Determine the (X, Y) coordinate at the center of the cell enclosing the given text.  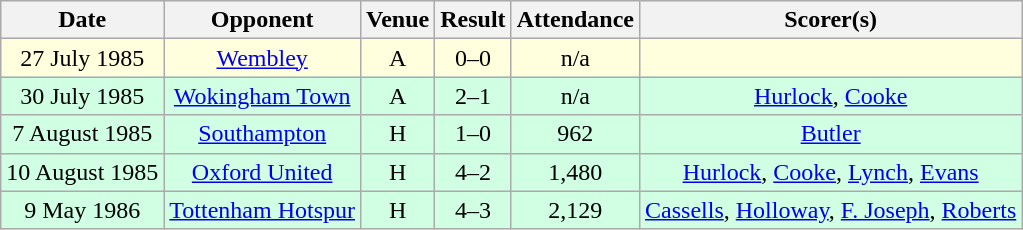
Oxford United (262, 172)
10 August 1985 (82, 172)
Hurlock, Cooke, Lynch, Evans (831, 172)
0–0 (473, 58)
2,129 (575, 210)
Opponent (262, 20)
4–2 (473, 172)
9 May 1986 (82, 210)
4–3 (473, 210)
Southampton (262, 134)
30 July 1985 (82, 96)
1–0 (473, 134)
2–1 (473, 96)
Wembley (262, 58)
Result (473, 20)
1,480 (575, 172)
Hurlock, Cooke (831, 96)
Date (82, 20)
Venue (398, 20)
Wokingham Town (262, 96)
27 July 1985 (82, 58)
Scorer(s) (831, 20)
Tottenham Hotspur (262, 210)
Attendance (575, 20)
962 (575, 134)
Butler (831, 134)
7 August 1985 (82, 134)
Cassells, Holloway, F. Joseph, Roberts (831, 210)
